Provide the (X, Y) coordinate of the cell's center where the given text is located.  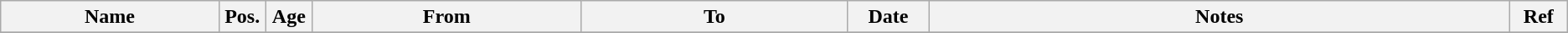
Age (289, 17)
Notes (1220, 17)
Date (888, 17)
Pos. (242, 17)
To (714, 17)
From (447, 17)
Ref (1538, 17)
Name (111, 17)
